Scan for the cell matching the given text and deliver its (x, y) coordinate at center. 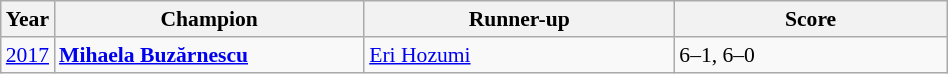
Mihaela Buzărnescu (209, 55)
2017 (28, 55)
Runner-up (519, 19)
Eri Hozumi (519, 55)
Champion (209, 19)
Year (28, 19)
Score (810, 19)
6–1, 6–0 (810, 55)
